Return (x, y) of the center of cell containing provided text 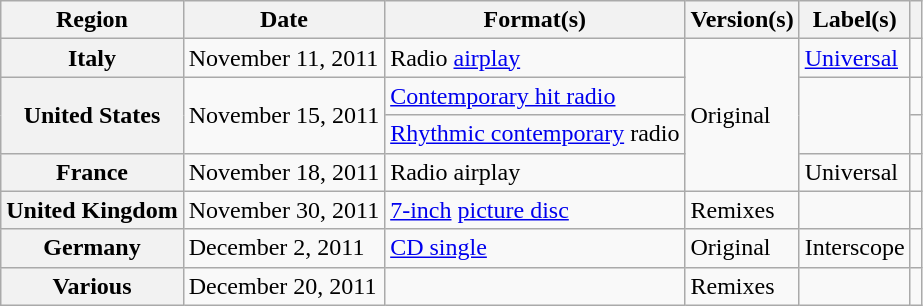
United States (92, 115)
Germany (92, 248)
France (92, 172)
Version(s) (742, 20)
November 30, 2011 (284, 210)
Interscope (854, 248)
November 11, 2011 (284, 58)
Italy (92, 58)
Rhythmic contemporary radio (535, 134)
December 20, 2011 (284, 286)
Format(s) (535, 20)
December 2, 2011 (284, 248)
November 18, 2011 (284, 172)
November 15, 2011 (284, 115)
7-inch picture disc (535, 210)
Date (284, 20)
CD single (535, 248)
United Kingdom (92, 210)
Region (92, 20)
Contemporary hit radio (535, 96)
Various (92, 286)
Label(s) (854, 20)
